Find where the given text appears and provide that cell's center as [X, Y] coordinate. 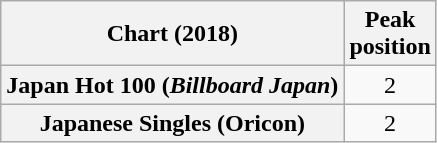
Japanese Singles (Oricon) [172, 123]
Peakposition [390, 34]
Chart (2018) [172, 34]
Japan Hot 100 (Billboard Japan) [172, 85]
